Locate the cell with the specified text and output its [x, y] center coordinate. 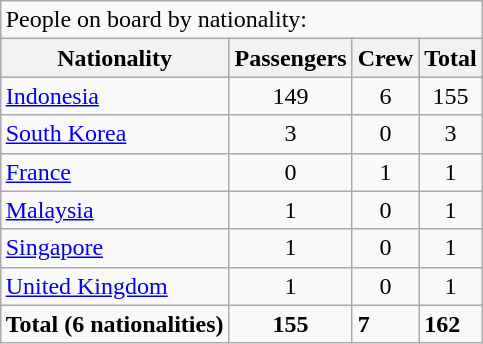
People on board by nationality: [241, 20]
Total [451, 58]
Crew [386, 58]
Singapore [114, 248]
149 [290, 96]
South Korea [114, 134]
France [114, 172]
United Kingdom [114, 286]
Total (6 nationalities) [114, 324]
162 [451, 324]
Indonesia [114, 96]
Passengers [290, 58]
Nationality [114, 58]
7 [386, 324]
6 [386, 96]
Malaysia [114, 210]
